Pinpoint the cell where the given text exists, returning its (X, Y) midpoint coordinate. 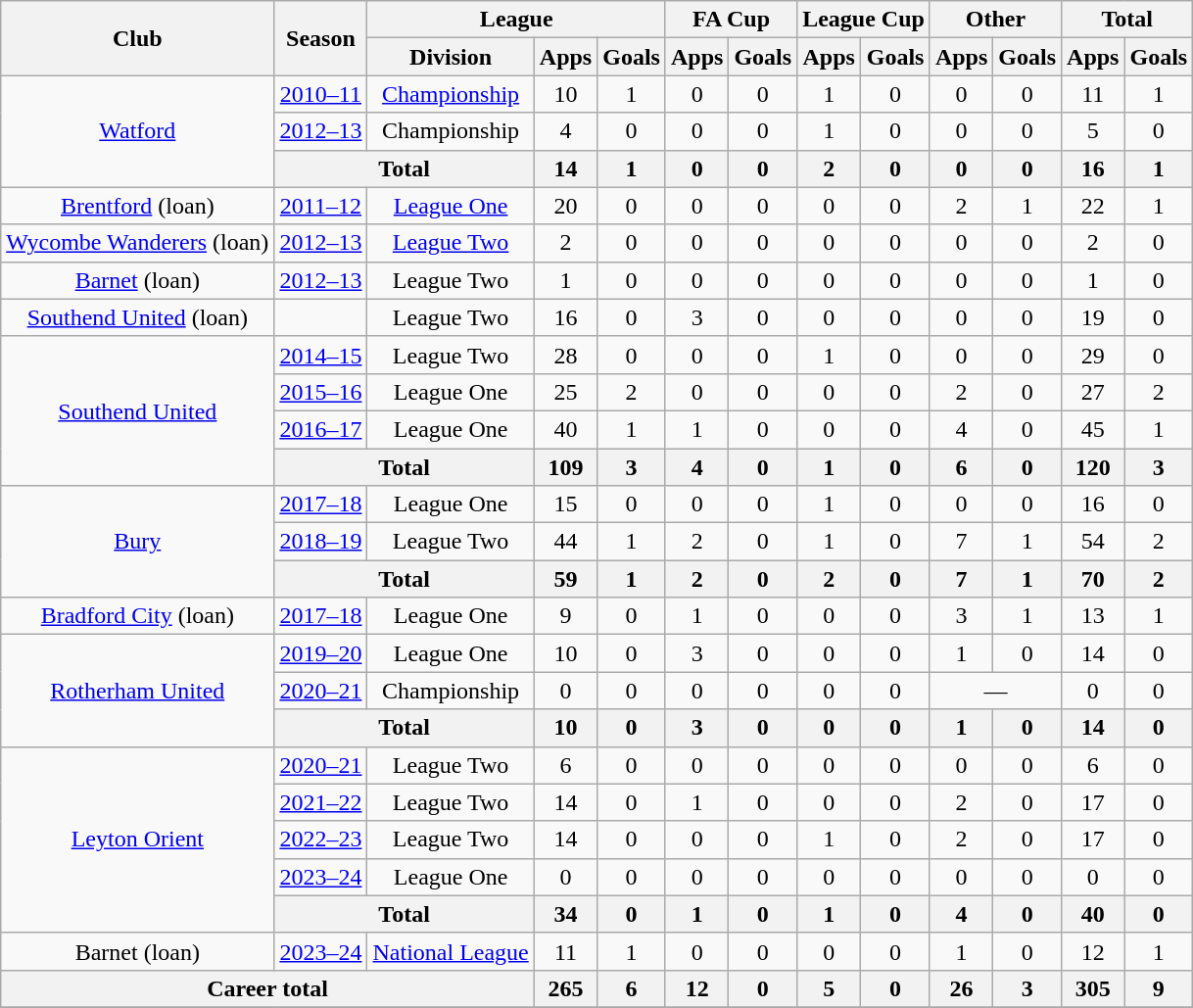
Bury (137, 542)
22 (1093, 206)
Southend United (137, 410)
Wycombe Wanderers (loan) (137, 243)
265 (565, 988)
305 (1093, 988)
Watford (137, 131)
National League (451, 951)
120 (1093, 467)
34 (565, 914)
— (995, 691)
Other (995, 20)
70 (1093, 579)
League Cup (864, 20)
45 (1093, 429)
2022–23 (321, 840)
Division (451, 57)
27 (1093, 392)
29 (1093, 355)
13 (1093, 616)
15 (565, 504)
2016–17 (321, 429)
44 (565, 542)
Career total (268, 988)
2011–12 (321, 206)
Bradford City (loan) (137, 616)
2010–11 (321, 94)
Brentford (loan) (137, 206)
2019–20 (321, 653)
20 (565, 206)
2018–19 (321, 542)
Season (321, 38)
54 (1093, 542)
25 (565, 392)
19 (1093, 317)
26 (961, 988)
59 (565, 579)
109 (565, 467)
Leyton Orient (137, 840)
2015–16 (321, 392)
Southend United (loan) (137, 317)
League (516, 20)
Rotherham United (137, 691)
2021–22 (321, 802)
FA Cup (731, 20)
2014–15 (321, 355)
28 (565, 355)
Club (137, 38)
